From the cell containing the given text, extract its center point as (X, Y) coordinate. 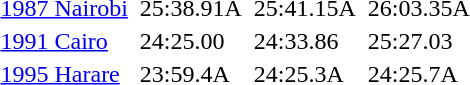
24:33.86 (304, 41)
24:25.00 (190, 41)
